Determine the (x, y) coordinate at the center of the cell enclosing the given text.  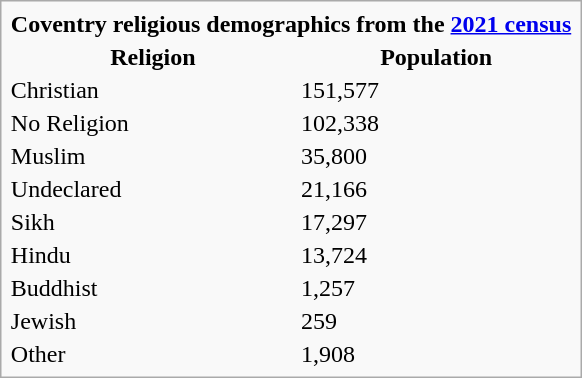
Jewish (152, 321)
Muslim (152, 156)
13,724 (436, 255)
Population (436, 57)
Buddhist (152, 288)
151,577 (436, 90)
35,800 (436, 156)
Coventry religious demographics from the 2021 census (290, 24)
Undeclared (152, 189)
Religion (152, 57)
No Religion (152, 123)
Sikh (152, 222)
Hindu (152, 255)
102,338 (436, 123)
1,908 (436, 354)
17,297 (436, 222)
Other (152, 354)
1,257 (436, 288)
21,166 (436, 189)
259 (436, 321)
Christian (152, 90)
